Capture the cell that displays the provided text and extract its [X, Y] central coordinate. 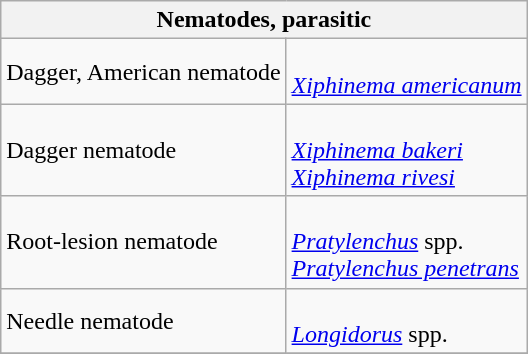
Needle nematode [144, 320]
Dagger nematode [144, 150]
Dagger, American nematode [144, 72]
Nematodes, parasitic [264, 20]
Xiphinema americanum [406, 72]
Longidorus spp. [406, 320]
Root-lesion nematode [144, 242]
Xiphinema bakeri Xiphinema rivesi [406, 150]
Pratylenchus spp. Pratylenchus penetrans [406, 242]
